Capture the cell that displays the provided text and extract its (X, Y) central coordinate. 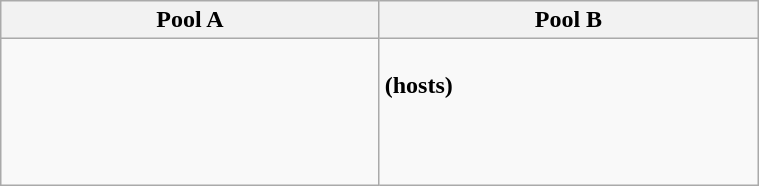
(hosts) (568, 112)
Pool A (190, 20)
Pool B (568, 20)
